Locate the cell with the specified text and output its [x, y] center coordinate. 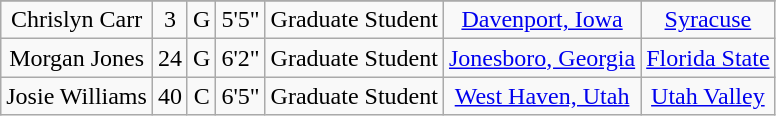
3 [170, 20]
Utah Valley [708, 96]
Davenport, Iowa [542, 20]
6'5" [240, 96]
40 [170, 96]
Florida State [708, 58]
C [201, 96]
Morgan Jones [77, 58]
West Haven, Utah [542, 96]
5'5" [240, 20]
Syracuse [708, 20]
24 [170, 58]
Jonesboro, Georgia [542, 58]
6'2" [240, 58]
Josie Williams [77, 96]
Chrislyn Carr [77, 20]
